Output the (X, Y) coordinate of the center of the cell containing the given text.  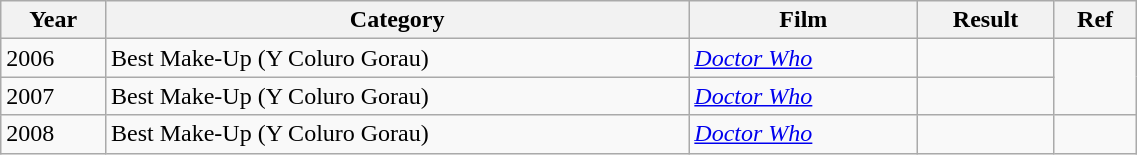
Category (398, 20)
Result (986, 20)
2007 (54, 96)
Year (54, 20)
Film (804, 20)
Ref (1095, 20)
2006 (54, 58)
2008 (54, 134)
